Return [X, Y] of the center of cell containing provided text 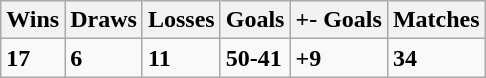
Matches [436, 20]
+- Goals [338, 20]
Losses [181, 20]
Wins [33, 20]
50-41 [255, 58]
Goals [255, 20]
34 [436, 58]
6 [104, 58]
11 [181, 58]
17 [33, 58]
Draws [104, 20]
+9 [338, 58]
